Locate the cell with the specified text and output its (X, Y) center coordinate. 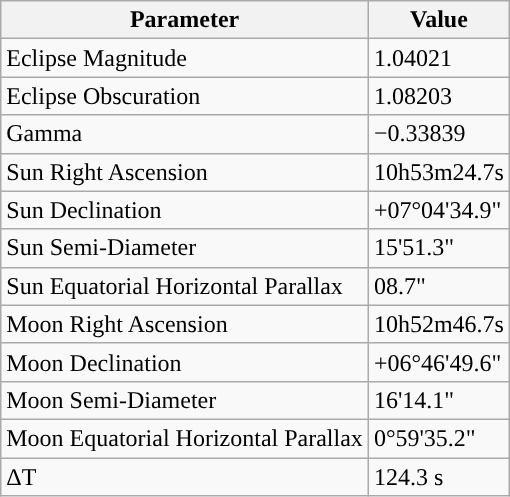
Moon Semi-Diameter (185, 400)
Sun Semi-Diameter (185, 248)
+06°46'49.6" (438, 362)
16'14.1" (438, 400)
Eclipse Magnitude (185, 58)
Moon Equatorial Horizontal Parallax (185, 438)
Sun Right Ascension (185, 172)
Sun Equatorial Horizontal Parallax (185, 286)
15'51.3" (438, 248)
Value (438, 20)
0°59'35.2" (438, 438)
+07°04'34.9" (438, 210)
Gamma (185, 134)
Sun Declination (185, 210)
−0.33839 (438, 134)
10h53m24.7s (438, 172)
Eclipse Obscuration (185, 96)
Parameter (185, 20)
10h52m46.7s (438, 324)
1.08203 (438, 96)
Moon Declination (185, 362)
124.3 s (438, 477)
08.7" (438, 286)
ΔT (185, 477)
1.04021 (438, 58)
Moon Right Ascension (185, 324)
